Determine the (X, Y) coordinate at the center of the cell enclosing the given text.  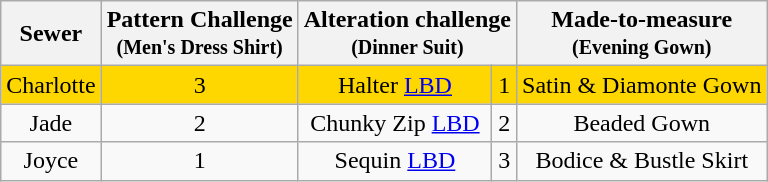
Made-to-measure(Evening Gown) (642, 34)
Jade (51, 123)
Halter LBD (395, 85)
Pattern Challenge(Men's Dress Shirt) (200, 34)
Bodice & Bustle Skirt (642, 161)
Satin & Diamonte Gown (642, 85)
Alteration challenge(Dinner Suit) (407, 34)
Sewer (51, 34)
Charlotte (51, 85)
Joyce (51, 161)
Chunky Zip LBD (395, 123)
Beaded Gown (642, 123)
Sequin LBD (395, 161)
